Search for the cell housing the specified text and yield its (X, Y) center coordinate. 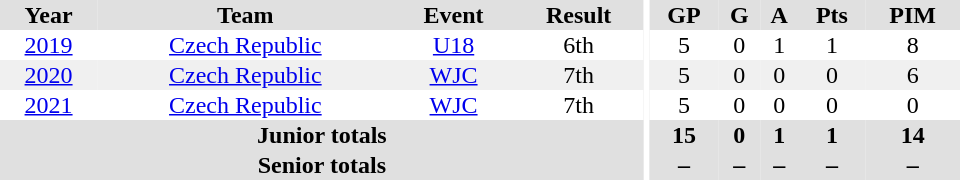
Junior totals (322, 135)
GP (684, 15)
2019 (48, 45)
Pts (832, 15)
G (740, 15)
Event (454, 15)
Team (245, 15)
U18 (454, 45)
Year (48, 15)
2021 (48, 105)
6 (912, 75)
8 (912, 45)
2020 (48, 75)
A (780, 15)
14 (912, 135)
PIM (912, 15)
15 (684, 135)
Result (579, 15)
6th (579, 45)
Senior totals (322, 165)
